Locate the cell with the specified text and output its [X, Y] center coordinate. 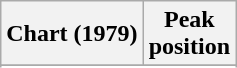
Peakposition [189, 34]
Chart (1979) [72, 34]
